Find where the given text appears and provide that cell's center as (x, y) coordinate. 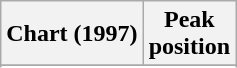
Peakposition (189, 34)
Chart (1997) (72, 34)
